Search for the cell housing the specified text and yield its [X, Y] center coordinate. 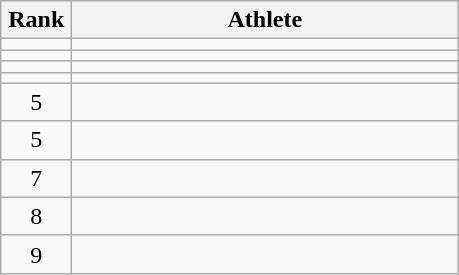
9 [36, 254]
Rank [36, 20]
Athlete [265, 20]
8 [36, 216]
7 [36, 178]
